Extract the (x, y) coordinate from the center of the cell holding the provided text.  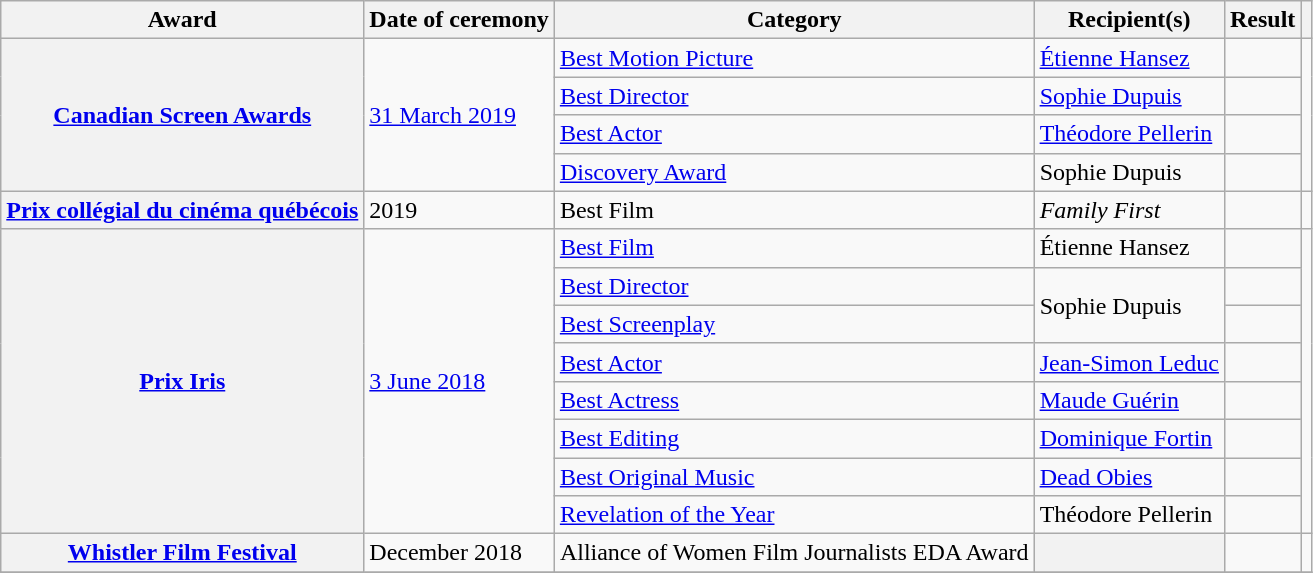
Prix Iris (182, 381)
Result (1262, 20)
Family First (1129, 210)
Prix collégial du cinéma québécois (182, 210)
Best Original Music (794, 477)
Maude Guérin (1129, 400)
Best Screenplay (794, 324)
Revelation of the Year (794, 515)
Jean-Simon Leduc (1129, 362)
Best Editing (794, 438)
Date of ceremony (460, 20)
Best Actress (794, 400)
December 2018 (460, 553)
2019 (460, 210)
Best Motion Picture (794, 58)
Award (182, 20)
Alliance of Women Film Journalists EDA Award (794, 553)
Canadian Screen Awards (182, 115)
Recipient(s) (1129, 20)
Whistler Film Festival (182, 553)
Discovery Award (794, 172)
3 June 2018 (460, 381)
Dead Obies (1129, 477)
31 March 2019 (460, 115)
Category (794, 20)
Dominique Fortin (1129, 438)
